Output the [x, y] coordinate of the center of the cell containing the given text.  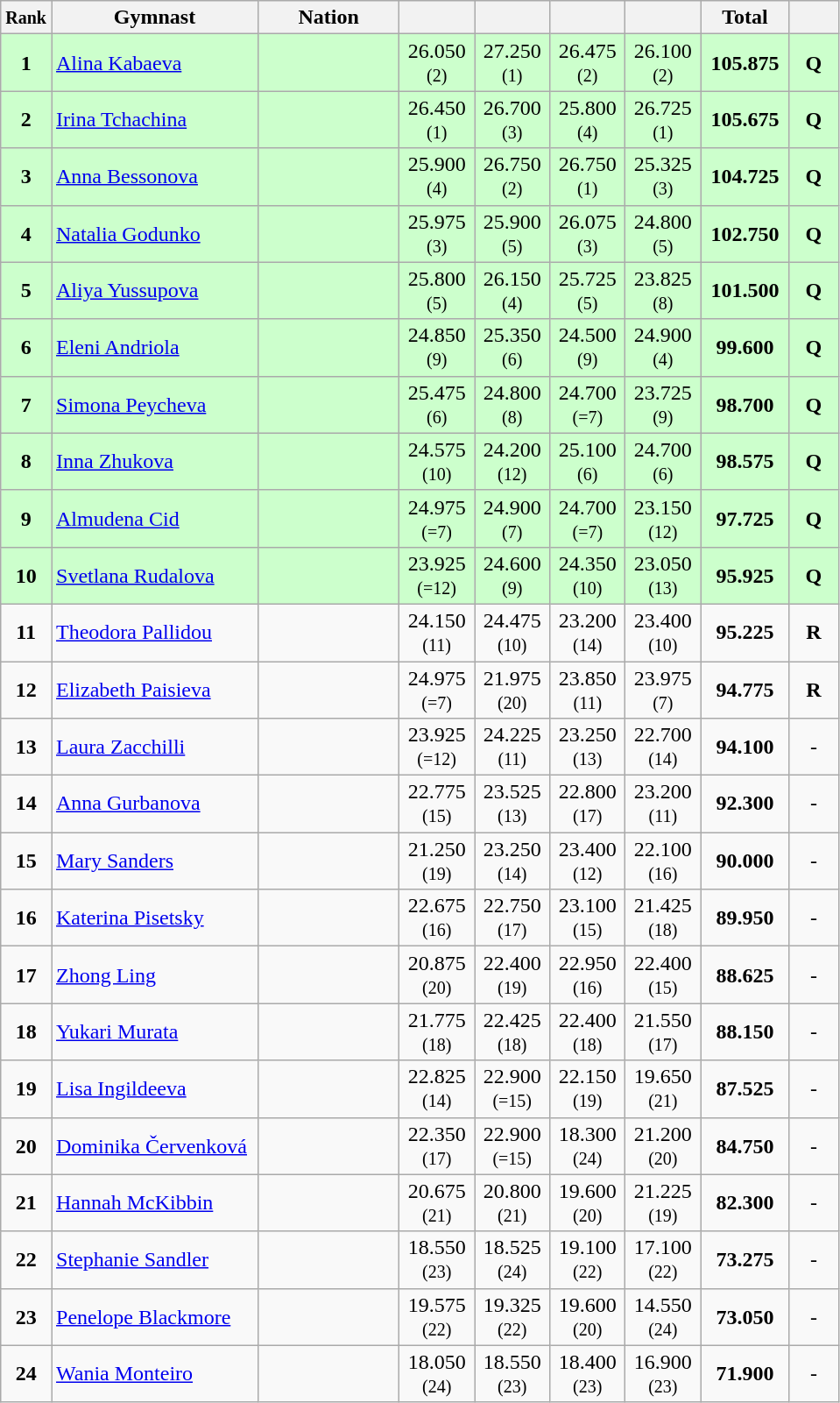
89.950 [745, 918]
22.700(14) [663, 747]
21 [26, 1202]
Aliya Yussupova [154, 291]
2 [26, 119]
87.525 [745, 1088]
95.225 [745, 633]
25.900(4) [437, 177]
Mary Sanders [154, 861]
21.425(18) [663, 918]
26.700(3) [512, 119]
19.100(22) [588, 1260]
24.600(9) [512, 575]
24.225(11) [512, 747]
5 [26, 291]
23.725(9) [663, 405]
Zhong Ling [154, 974]
13 [26, 747]
21.550(17) [663, 1032]
Anna Gurbanova [154, 804]
24.700(6) [663, 461]
26.075(3) [588, 233]
25.725(5) [588, 291]
20 [26, 1146]
10 [26, 575]
Stephanie Sandler [154, 1260]
22.950(16) [588, 974]
23.150(12) [663, 519]
105.675 [745, 119]
21.225(19) [663, 1202]
Nation [329, 18]
24.475(10) [512, 633]
12 [26, 689]
22 [26, 1260]
24.200(12) [512, 461]
90.000 [745, 861]
24.575(10) [437, 461]
4 [26, 233]
95.925 [745, 575]
26.450(1) [437, 119]
Natalia Godunko [154, 233]
92.300 [745, 804]
23.050(13) [663, 575]
Inna Zhukova [154, 461]
Theodora Pallidou [154, 633]
Dominika Červenková [154, 1146]
19.650 (21) [663, 1088]
8 [26, 461]
24.350(10) [588, 575]
1 [26, 63]
23.400(10) [663, 633]
22.800(17) [588, 804]
26.475(2) [588, 63]
98.575 [745, 461]
23.100(15) [588, 918]
17.100(22) [663, 1260]
88.150 [745, 1032]
98.700 [745, 405]
25.325(3) [663, 177]
Eleni Andriola [154, 347]
21.250(19) [437, 861]
7 [26, 405]
23.200(11) [663, 804]
25.800(5) [437, 291]
Simona Peycheva [154, 405]
Wania Monteiro [154, 1374]
23.400(12) [588, 861]
21.975(20) [512, 689]
23.825(8) [663, 291]
Elizabeth Paisieva [154, 689]
26.150(4) [512, 291]
Hannah McKibbin [154, 1202]
99.600 [745, 347]
73.275 [745, 1260]
102.750 [745, 233]
71.900 [745, 1374]
23 [26, 1316]
14.550(24) [663, 1316]
Lisa Ingildeeva [154, 1088]
20.800(21) [512, 1202]
105.875 [745, 63]
Total [745, 18]
22.400(18) [588, 1032]
Svetlana Rudalova [154, 575]
22.400(15) [663, 974]
26.100(2) [663, 63]
24.500(9) [588, 347]
26.750(2) [512, 177]
23.200(14) [588, 633]
18.525(24) [512, 1260]
Katerina Pisetsky [154, 918]
19 [26, 1088]
94.100 [745, 747]
22.350(17) [437, 1146]
17 [26, 974]
22.100(16) [663, 861]
Rank [26, 18]
9 [26, 519]
18.300(24) [588, 1146]
101.500 [745, 291]
16 [26, 918]
14 [26, 804]
24 [26, 1374]
23.250(14) [512, 861]
27.250(1) [512, 63]
21.775(18) [437, 1032]
15 [26, 861]
24.850(9) [437, 347]
84.750 [745, 1146]
20.875(20) [437, 974]
26.725(1) [663, 119]
3 [26, 177]
88.625 [745, 974]
18.050(24) [437, 1374]
25.975(3) [437, 233]
23.525(13) [512, 804]
Almudena Cid [154, 519]
22.150(19) [588, 1088]
94.775 [745, 689]
6 [26, 347]
25.475(6) [437, 405]
Laura Zacchilli [154, 747]
Anna Bessonova [154, 177]
22.750(17) [512, 918]
22.400(19) [512, 974]
24.150(11) [437, 633]
24.800(5) [663, 233]
20.675(21) [437, 1202]
Irina Tchachina [154, 119]
24.900(4) [663, 347]
104.725 [745, 177]
Penelope Blackmore [154, 1316]
25.100(6) [588, 461]
25.900(5) [512, 233]
23.850(11) [588, 689]
Yukari Murata [154, 1032]
22.775(15) [437, 804]
23.975(7) [663, 689]
18.400(23) [588, 1374]
26.750(1) [588, 177]
23.250(13) [588, 747]
26.050(2) [437, 63]
82.300 [745, 1202]
Alina Kabaeva [154, 63]
25.800(4) [588, 119]
16.900(23) [663, 1374]
19.325(22) [512, 1316]
73.050 [745, 1316]
97.725 [745, 519]
25.350(6) [512, 347]
Gymnast [154, 18]
22.675(16) [437, 918]
21.200(20) [663, 1146]
24.900(7) [512, 519]
11 [26, 633]
19.575(22) [437, 1316]
18 [26, 1032]
24.800(8) [512, 405]
22.825(14) [437, 1088]
22.425(18) [512, 1032]
